Locate the cell with the specified text and output its [X, Y] center coordinate. 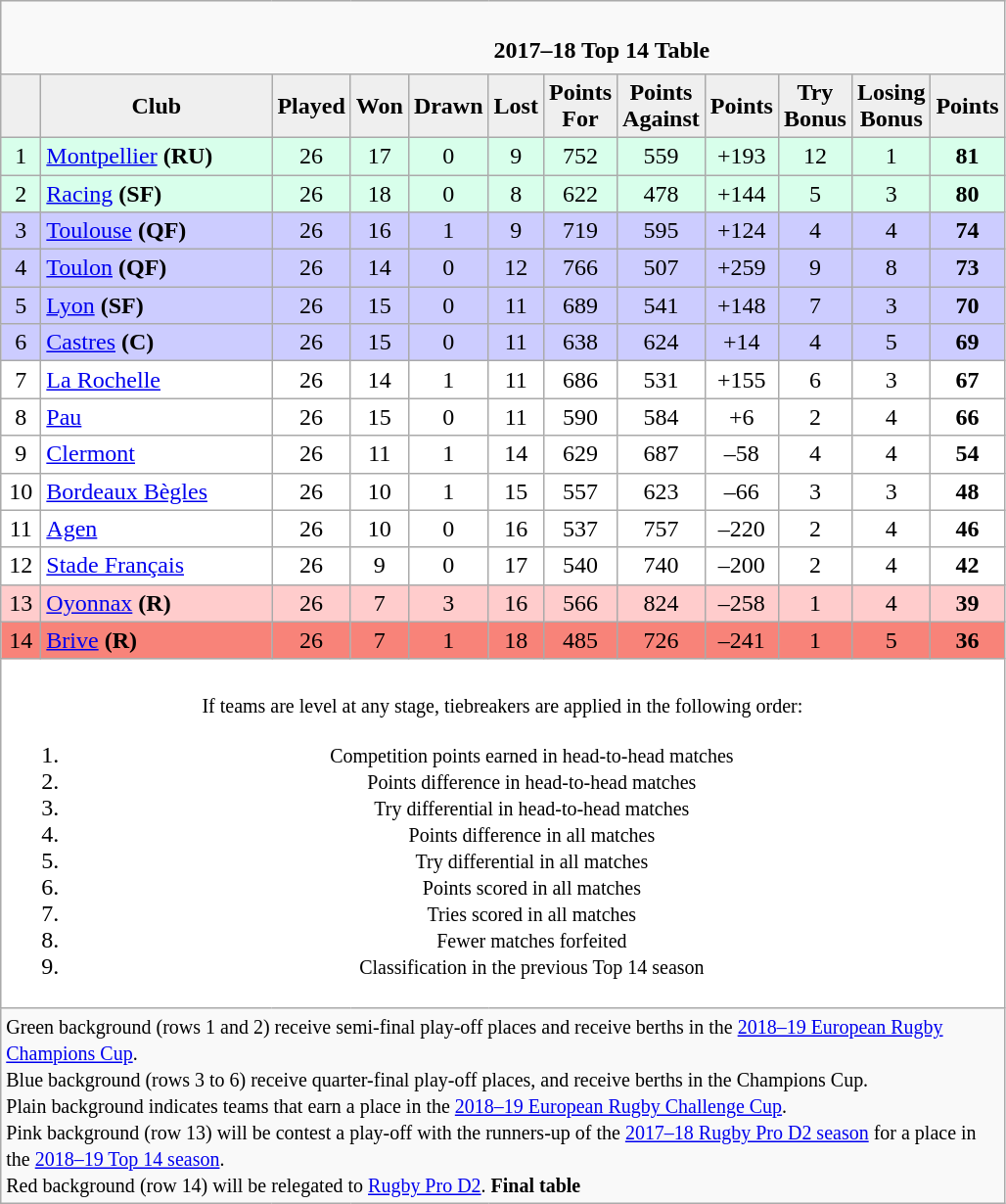
36 [967, 640]
557 [579, 491]
42 [967, 566]
66 [967, 417]
559 [662, 156]
+6 [742, 417]
595 [662, 231]
+148 [742, 305]
531 [662, 380]
Lyon (SF) [157, 305]
537 [579, 529]
590 [579, 417]
Brive (R) [157, 640]
584 [662, 417]
48 [967, 491]
46 [967, 529]
–66 [742, 491]
Bordeaux Bègles [157, 491]
740 [662, 566]
687 [662, 454]
Montpellier (RU) [157, 156]
+14 [742, 343]
Played [311, 106]
13 [22, 603]
689 [579, 305]
+259 [742, 268]
Club [157, 106]
Losing Bonus [891, 106]
+124 [742, 231]
+144 [742, 193]
478 [662, 193]
541 [662, 305]
–200 [742, 566]
54 [967, 454]
540 [579, 566]
Oyonnax (R) [157, 603]
507 [662, 268]
73 [967, 268]
81 [967, 156]
638 [579, 343]
Drawn [448, 106]
La Rochelle [157, 380]
+155 [742, 380]
–220 [742, 529]
+193 [742, 156]
70 [967, 305]
69 [967, 343]
566 [579, 603]
–241 [742, 640]
Points For [579, 106]
622 [579, 193]
Castres (C) [157, 343]
74 [967, 231]
Clermont [157, 454]
757 [662, 529]
Try Bonus [814, 106]
824 [662, 603]
–58 [742, 454]
719 [579, 231]
Toulon (QF) [157, 268]
Points Against [662, 106]
485 [579, 640]
766 [579, 268]
Won [380, 106]
Pau [157, 417]
Agen [157, 529]
Toulouse (QF) [157, 231]
–258 [742, 603]
80 [967, 193]
623 [662, 491]
686 [579, 380]
67 [967, 380]
Lost [516, 106]
624 [662, 343]
629 [579, 454]
752 [579, 156]
Stade Français [157, 566]
39 [967, 603]
Racing (SF) [157, 193]
726 [662, 640]
